Return [X, Y] of the center of cell containing provided text 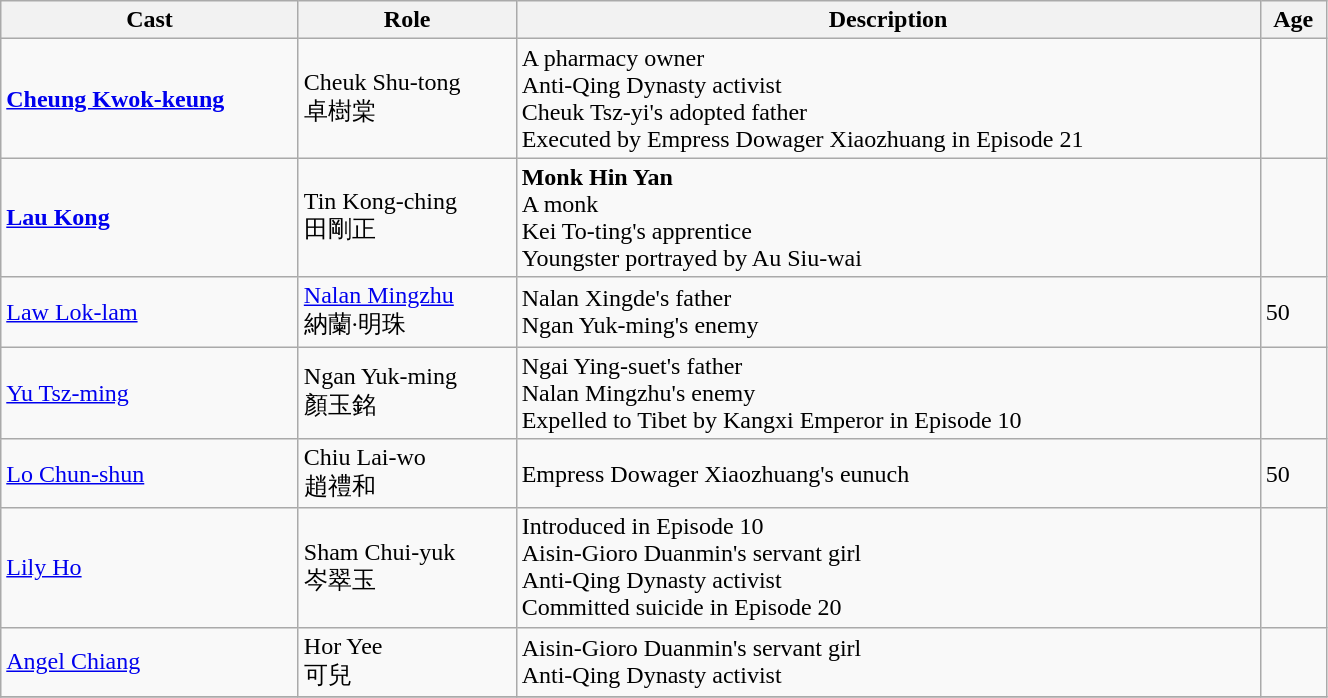
Monk Hin YanA monkKei To-ting's apprenticeYoungster portrayed by Au Siu-wai [888, 218]
Lo Chun-shun [150, 474]
Yu Tsz-ming [150, 392]
Cheung Kwok-keung [150, 98]
Role [407, 20]
Description [888, 20]
A pharmacy ownerAnti-Qing Dynasty activistCheuk Tsz-yi's adopted fatherExecuted by Empress Dowager Xiaozhuang in Episode 21 [888, 98]
Lily Ho [150, 568]
Age [1293, 20]
Empress Dowager Xiaozhuang's eunuch [888, 474]
Introduced in Episode 10Aisin-Gioro Duanmin's servant girlAnti-Qing Dynasty activistCommitted suicide in Episode 20 [888, 568]
Law Lok-lam [150, 312]
Aisin-Gioro Duanmin's servant girlAnti-Qing Dynasty activist [888, 662]
Chiu Lai-wo趙禮和 [407, 474]
Angel Chiang [150, 662]
Nalan Xingde's fatherNgan Yuk-ming's enemy [888, 312]
Ngai Ying-suet's fatherNalan Mingzhu's enemyExpelled to Tibet by Kangxi Emperor in Episode 10 [888, 392]
Ngan Yuk-ming顏玉銘 [407, 392]
Cast [150, 20]
Sham Chui-yuk岑翠玉 [407, 568]
Cheuk Shu-tong卓樹棠 [407, 98]
Lau Kong [150, 218]
Nalan Mingzhu納蘭·明珠 [407, 312]
Tin Kong-ching田剛正 [407, 218]
Hor Yee可兒 [407, 662]
